Search for the cell housing the specified text and yield its [X, Y] center coordinate. 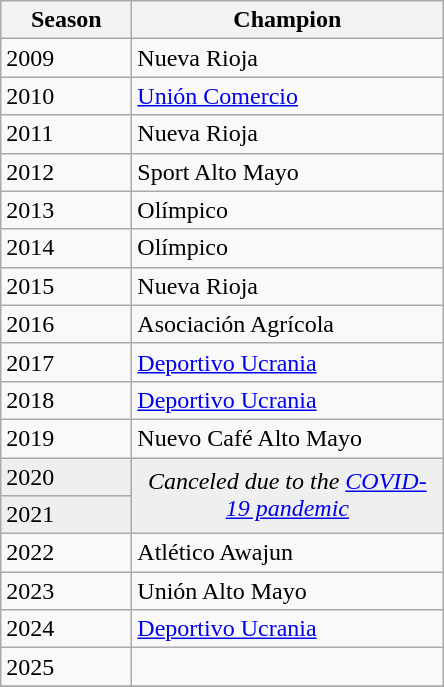
2018 [66, 400]
2023 [66, 591]
Atlético Awajun [288, 553]
Season [66, 20]
2019 [66, 438]
2012 [66, 172]
2016 [66, 324]
2017 [66, 362]
2022 [66, 553]
2014 [66, 248]
2011 [66, 134]
Asociación Agrícola [288, 324]
2021 [66, 515]
2009 [66, 58]
Champion [288, 20]
Unión Alto Mayo [288, 591]
2010 [66, 96]
Sport Alto Mayo [288, 172]
2013 [66, 210]
Canceled due to the COVID-19 pandemic [288, 496]
2024 [66, 629]
2025 [66, 667]
Unión Comercio [288, 96]
Nuevo Café Alto Mayo [288, 438]
2020 [66, 477]
2015 [66, 286]
